Extract the (x, y) coordinate from the center of the cell holding the provided text.  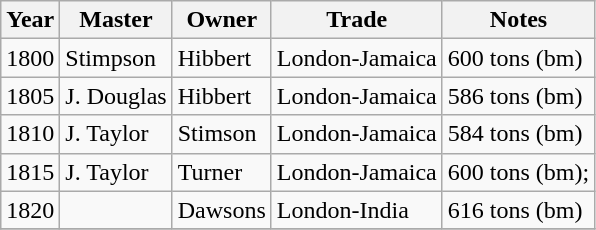
Turner (222, 172)
London-India (356, 210)
1805 (30, 96)
1815 (30, 172)
586 tons (bm) (518, 96)
600 tons (bm); (518, 172)
Trade (356, 20)
600 tons (bm) (518, 58)
1800 (30, 58)
1820 (30, 210)
Dawsons (222, 210)
Notes (518, 20)
Owner (222, 20)
584 tons (bm) (518, 134)
Stimson (222, 134)
616 tons (bm) (518, 210)
1810 (30, 134)
Stimpson (116, 58)
J. Douglas (116, 96)
Master (116, 20)
Year (30, 20)
